Output the (x, y) coordinate of the center of the cell containing the given text.  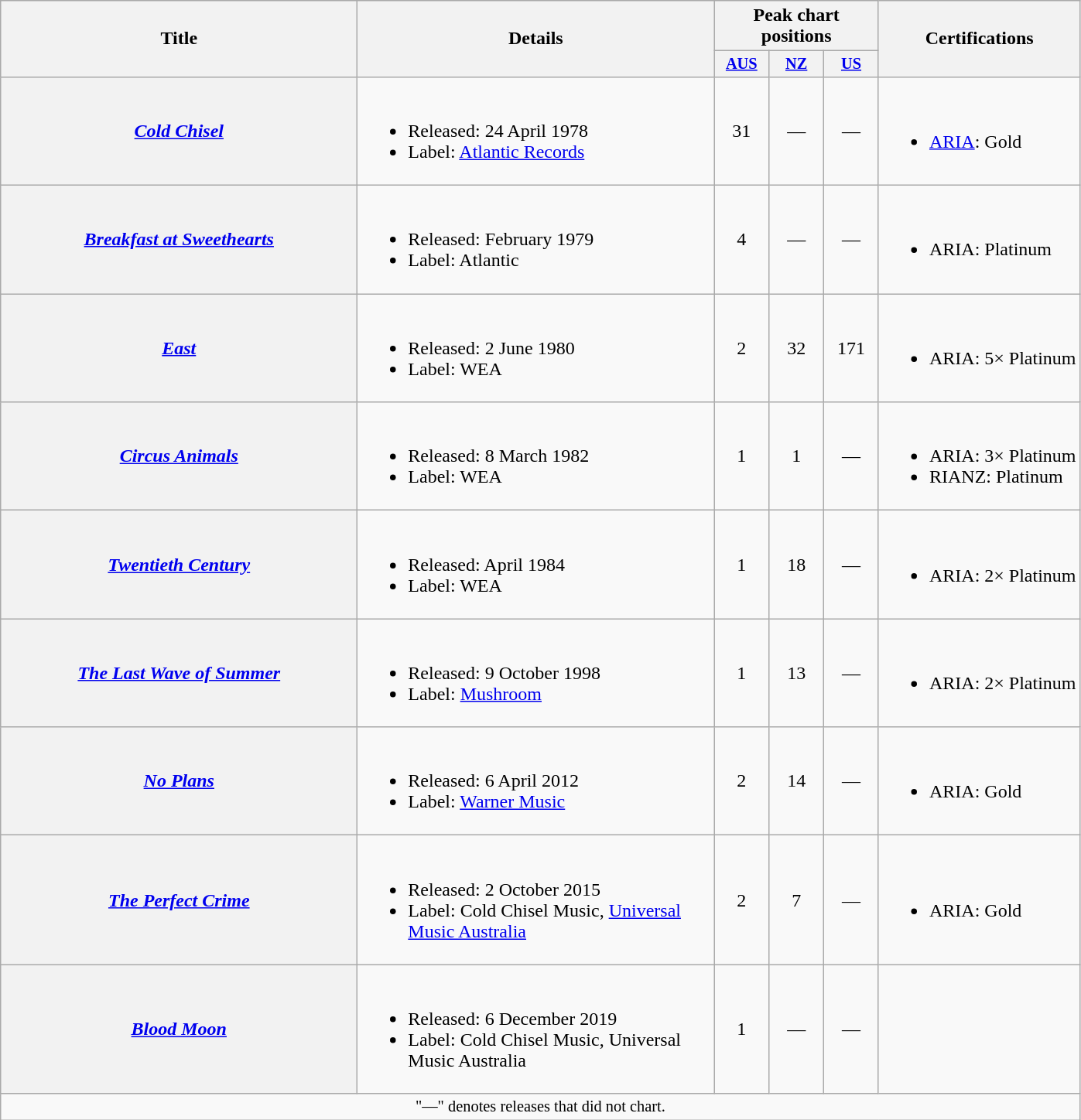
Released: April 1984Label: WEA (535, 565)
"—" denotes releases that did not chart. (540, 1107)
Released: 6 April 2012Label: Warner Music (535, 781)
13 (797, 673)
AUS (741, 64)
NZ (797, 64)
Blood Moon (180, 1029)
Cold Chisel (180, 131)
Twentieth Century (180, 565)
Released: 24 April 1978Label: Atlantic Records (535, 131)
The Perfect Crime (180, 900)
4 (741, 240)
31 (741, 131)
18 (797, 565)
ARIA: Platinum (980, 240)
14 (797, 781)
7 (797, 900)
Released: 2 October 2015Label: Cold Chisel Music, Universal Music Australia (535, 900)
Peak chart positions (797, 26)
East (180, 348)
ARIA: 3× PlatinumRIANZ: Platinum (980, 456)
Released: 6 December 2019Label: Cold Chisel Music, Universal Music Australia (535, 1029)
The Last Wave of Summer (180, 673)
171 (851, 348)
Released: 9 October 1998Label: Mushroom (535, 673)
Details (535, 39)
Title (180, 39)
ARIA: 5× Platinum (980, 348)
Certifications (980, 39)
No Plans (180, 781)
US (851, 64)
Released: 8 March 1982Label: WEA (535, 456)
Circus Animals (180, 456)
32 (797, 348)
Released: 2 June 1980Label: WEA (535, 348)
Breakfast at Sweethearts (180, 240)
Released: February 1979Label: Atlantic (535, 240)
